Provide the [x, y] coordinate of the cell's center where the given text is located.  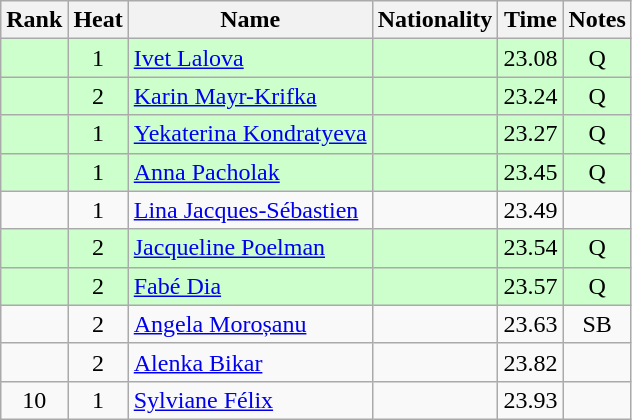
23.24 [530, 96]
10 [34, 400]
Nationality [435, 20]
Time [530, 20]
Notes [597, 20]
SB [597, 324]
Yekaterina Kondratyeva [250, 134]
Ivet Lalova [250, 58]
Name [250, 20]
23.57 [530, 286]
Rank [34, 20]
23.49 [530, 210]
Anna Pacholak [250, 172]
23.08 [530, 58]
23.93 [530, 400]
23.63 [530, 324]
23.45 [530, 172]
Angela Moroșanu [250, 324]
Jacqueline Poelman [250, 248]
Sylviane Félix [250, 400]
Lina Jacques-Sébastien [250, 210]
Heat [98, 20]
23.54 [530, 248]
23.82 [530, 362]
Karin Mayr-Krifka [250, 96]
23.27 [530, 134]
Alenka Bikar [250, 362]
Fabé Dia [250, 286]
